Scan for the cell matching the given text and deliver its (x, y) coordinate at center. 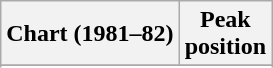
Peak position (225, 34)
Chart (1981–82) (90, 34)
